Search for the cell housing the specified text and yield its [X, Y] center coordinate. 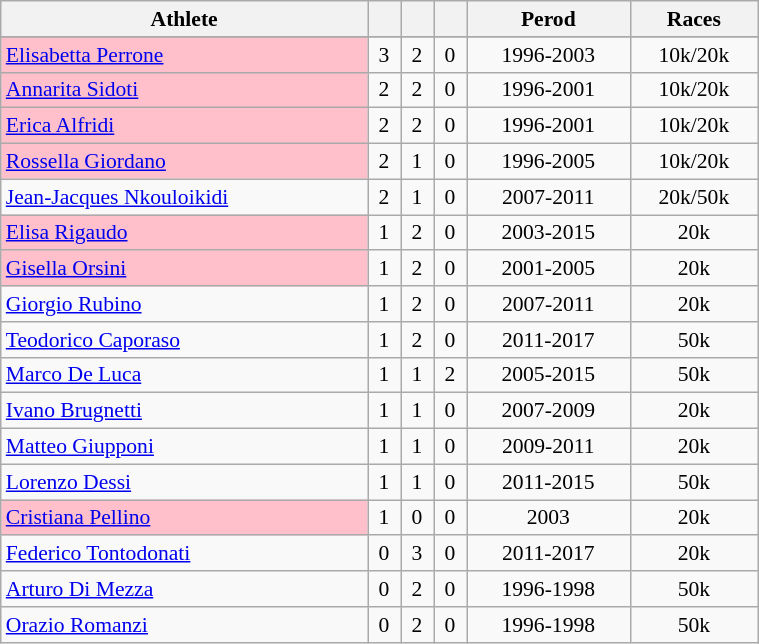
Races [694, 19]
2009-2011 [549, 447]
2005-2015 [549, 375]
Elisa Rigaudo [184, 233]
Orazio Romanzi [184, 625]
2003 [549, 518]
1996-2005 [549, 162]
Federico Tontodonati [184, 554]
2003-2015 [549, 233]
Marco De Luca [184, 375]
1996-2003 [549, 55]
Cristiana Pellino [184, 518]
Giorgio Rubino [184, 304]
Jean-Jacques Nkouloikidi [184, 197]
Lorenzo Dessi [184, 482]
Annarita Sidoti [184, 90]
Matteo Giupponi [184, 447]
Elisabetta Perrone [184, 55]
20k/50k [694, 197]
Gisella Orsini [184, 269]
Athlete [184, 19]
Teodorico Caporaso [184, 340]
2007-2009 [549, 411]
2011-2015 [549, 482]
Erica Alfridi [184, 126]
Rossella Giordano [184, 162]
2001-2005 [549, 269]
Perod [549, 19]
Arturo Di Mezza [184, 589]
Ivano Brugnetti [184, 411]
